Return (X, Y) of the center of cell containing provided text 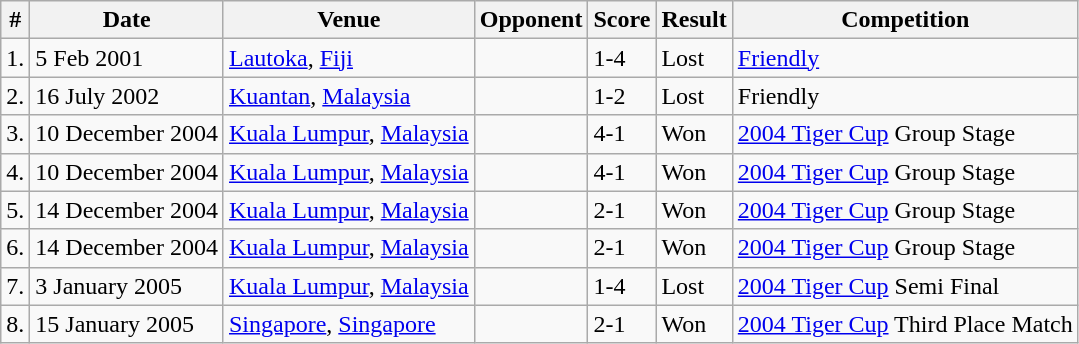
4. (16, 172)
3. (16, 134)
Venue (348, 20)
3 January 2005 (127, 286)
1. (16, 58)
15 January 2005 (127, 324)
Opponent (531, 20)
Singapore, Singapore (348, 324)
2004 Tiger Cup Third Place Match (905, 324)
Date (127, 20)
5. (16, 210)
# (16, 20)
7. (16, 286)
2004 Tiger Cup Semi Final (905, 286)
6. (16, 248)
Competition (905, 20)
5 Feb 2001 (127, 58)
16 July 2002 (127, 96)
Result (694, 20)
2. (16, 96)
1-2 (622, 96)
Score (622, 20)
Lautoka, Fiji (348, 58)
Kuantan, Malaysia (348, 96)
8. (16, 324)
